Capture the cell that displays the provided text and extract its (X, Y) central coordinate. 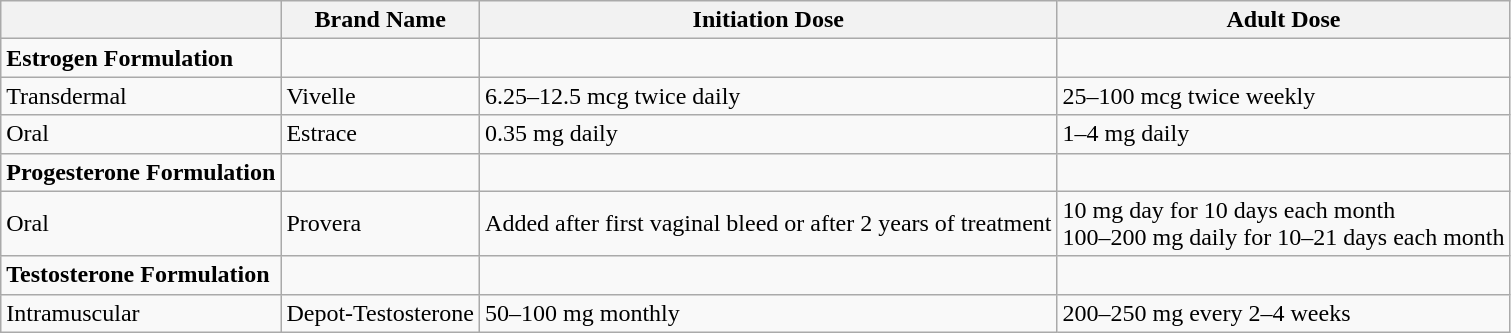
Transdermal (141, 96)
6.25–12.5 mcg twice daily (768, 96)
Depot-Testosterone (380, 313)
Adult Dose (1284, 20)
Added after first vaginal bleed or after 2 years of treatment (768, 224)
Estrace (380, 134)
Vivelle (380, 96)
200–250 mg every 2–4 weeks (1284, 313)
Initiation Dose (768, 20)
Intramuscular (141, 313)
Provera (380, 224)
10 mg day for 10 days each month100–200 mg daily for 10–21 days each month (1284, 224)
50–100 mg monthly (768, 313)
Testosterone Formulation (141, 275)
0.35 mg daily (768, 134)
Brand Name (380, 20)
Progesterone Formulation (141, 172)
Estrogen Formulation (141, 58)
1–4 mg daily (1284, 134)
25–100 mcg twice weekly (1284, 96)
